From the cell containing the given text, extract its center point as (x, y) coordinate. 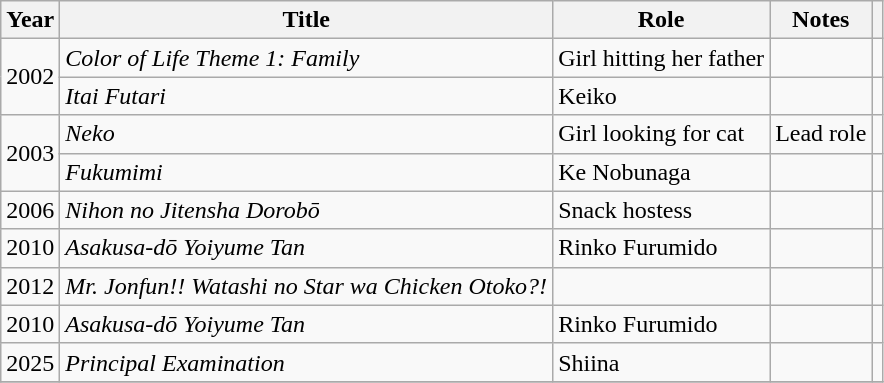
Mr. Jonfun!! Watashi no Star wa Chicken Otoko?! (306, 286)
Notes (821, 20)
Shiina (662, 362)
2002 (30, 77)
Year (30, 20)
Girl looking for cat (662, 134)
2025 (30, 362)
2003 (30, 153)
Nihon no Jitensha Dorobō (306, 210)
Color of Life Theme 1: Family (306, 58)
Keiko (662, 96)
2012 (30, 286)
Principal Examination (306, 362)
Neko (306, 134)
Girl hitting her father (662, 58)
2006 (30, 210)
Lead role (821, 134)
Ke Nobunaga (662, 172)
Fukumimi (306, 172)
Snack hostess (662, 210)
Title (306, 20)
Itai Futari (306, 96)
Role (662, 20)
